For the text-containing cell, return its midpoint in [x, y] coordinate format. 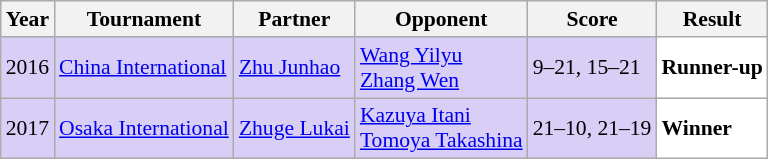
Year [28, 19]
Opponent [442, 19]
Result [712, 19]
Partner [294, 19]
9–21, 15–21 [592, 68]
Score [592, 19]
Zhuge Lukai [294, 128]
Wang Yilyu Zhang Wen [442, 68]
Winner [712, 128]
Zhu Junhao [294, 68]
Kazuya Itani Tomoya Takashina [442, 128]
Runner-up [712, 68]
2016 [28, 68]
2017 [28, 128]
21–10, 21–19 [592, 128]
Tournament [144, 19]
China International [144, 68]
Osaka International [144, 128]
